Scan for the cell matching the given text and deliver its (x, y) coordinate at center. 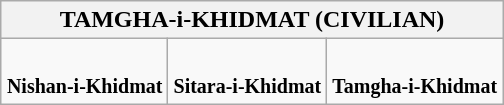
Sitara-i-Khidmat (248, 72)
TAMGHA-i-KHIDMAT (CIVILIAN) (252, 20)
Nishan-i-Khidmat (84, 72)
Tamgha-i-Khidmat (415, 72)
